Return (x, y) of the center of cell containing provided text 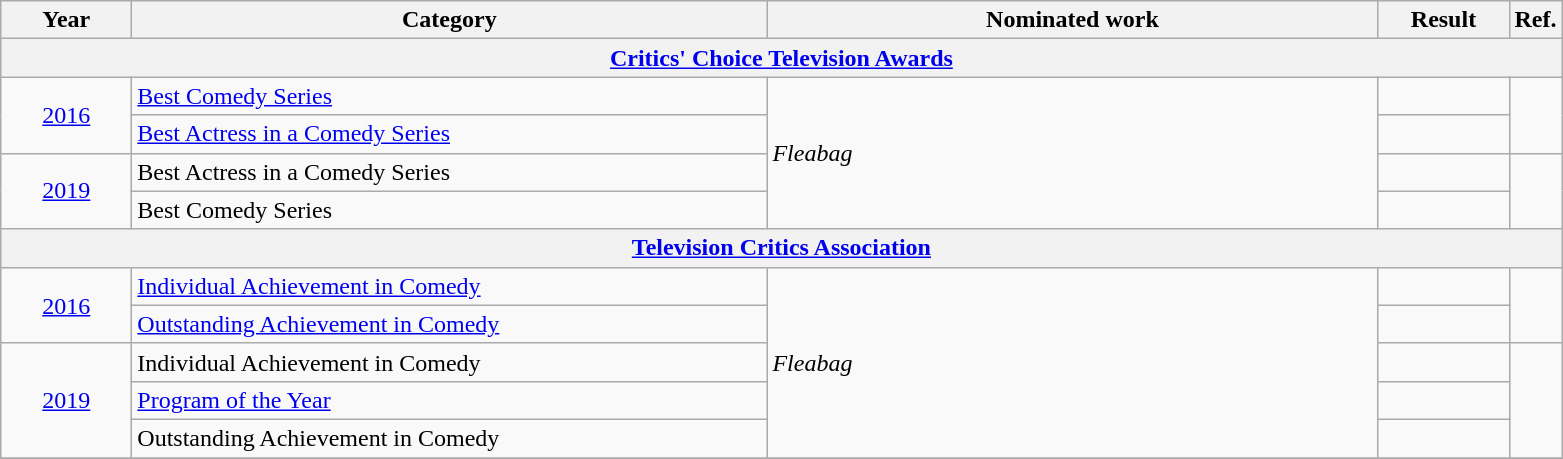
Ref. (1536, 20)
Category (450, 20)
Program of the Year (450, 400)
Year (66, 20)
Nominated work (1072, 20)
Critics' Choice Television Awards (782, 58)
Result (1444, 20)
Television Critics Association (782, 248)
